For the text-containing cell, return its midpoint in [X, Y] coordinate format. 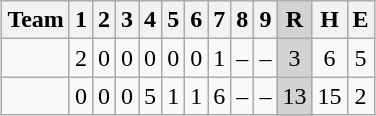
E [360, 20]
Team [36, 20]
9 [266, 20]
8 [242, 20]
H [330, 20]
R [294, 20]
13 [294, 96]
4 [150, 20]
15 [330, 96]
7 [220, 20]
